From the cell containing the given text, extract its center point as (X, Y) coordinate. 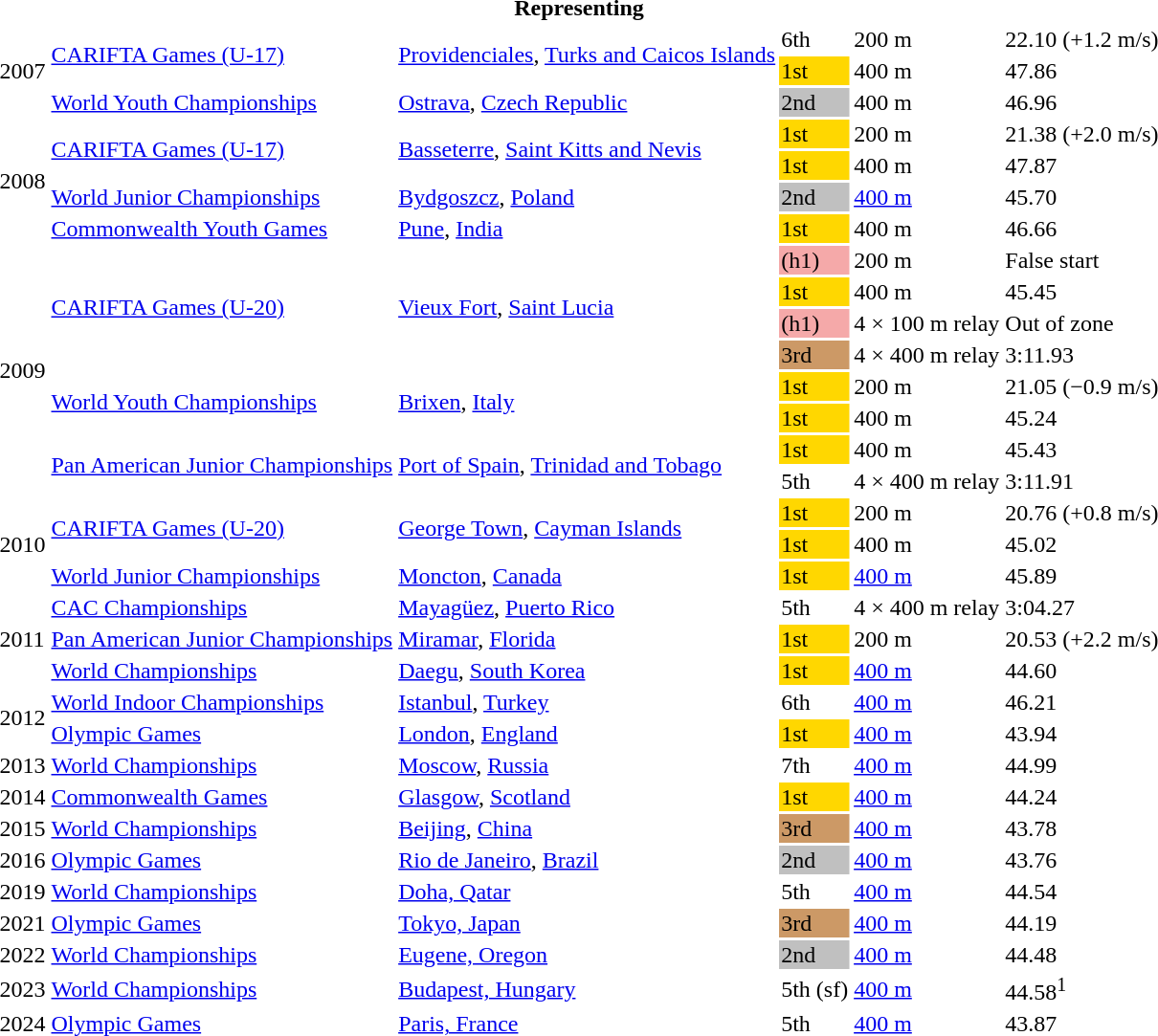
Beijing, China (588, 828)
Rio de Janeiro, Brazil (588, 860)
Brixen, Italy (588, 402)
Istanbul, Turkey (588, 702)
George Town, Cayman Islands (588, 528)
Daegu, South Korea (588, 671)
5th (sf) (815, 989)
4 × 100 m relay (926, 323)
Mayagüez, Puerto Rico (588, 607)
Eugene, Oregon (588, 955)
Providenciales, Turks and Caicos Islands (588, 55)
Glasgow, Scotland (588, 797)
Moncton, Canada (588, 576)
Miramar, Florida (588, 639)
Commonwealth Games (222, 797)
7th (815, 765)
World Indoor Championships (222, 702)
Budapest, Hungary (588, 989)
Vieux Fort, Saint Lucia (588, 308)
Tokyo, Japan (588, 923)
Pune, India (588, 229)
London, England (588, 734)
Doha, Qatar (588, 892)
Basseterre, Saint Kitts and Nevis (588, 149)
CAC Championships (222, 607)
Port of Spain, Trinidad and Tobago (588, 465)
Commonwealth Youth Games (222, 229)
Moscow, Russia (588, 765)
Bydgoszcz, Poland (588, 197)
Ostrava, Czech Republic (588, 102)
